For the text-containing cell, return its midpoint in (X, Y) coordinate format. 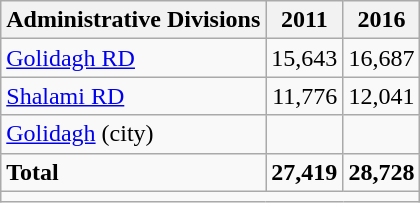
2011 (304, 20)
Administrative Divisions (134, 20)
12,041 (382, 96)
15,643 (304, 58)
Golidagh RD (134, 58)
2016 (382, 20)
Shalami RD (134, 96)
11,776 (304, 96)
Total (134, 172)
28,728 (382, 172)
16,687 (382, 58)
27,419 (304, 172)
Golidagh (city) (134, 134)
